For the text-containing cell, return its midpoint in (x, y) coordinate format. 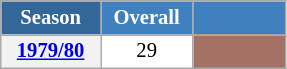
Overall (146, 17)
Season (51, 17)
1979/80 (51, 51)
29 (146, 51)
